Locate the cell with the specified text and output its [x, y] center coordinate. 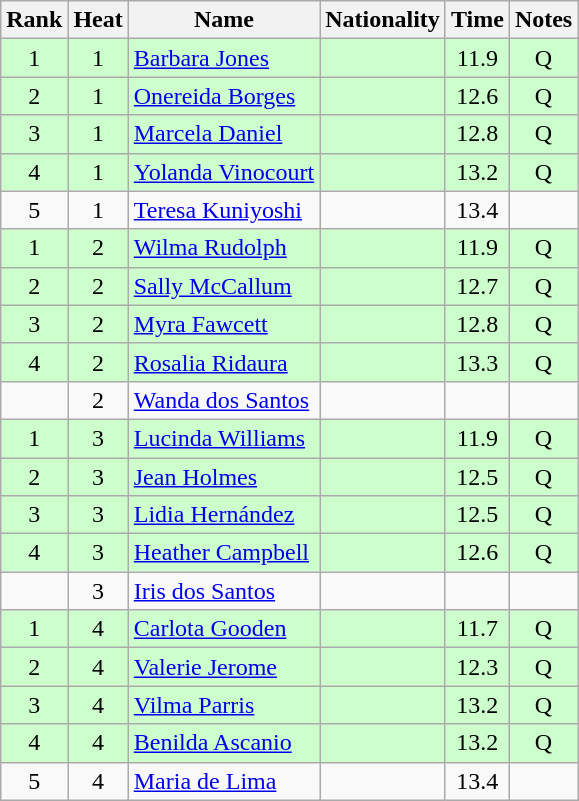
Iris dos Santos [224, 591]
Maria de Lima [224, 781]
Time [477, 20]
12.3 [477, 667]
Teresa Kuniyoshi [224, 210]
Notes [543, 20]
13.3 [477, 362]
Lucinda Williams [224, 438]
Barbara Jones [224, 58]
Onereida Borges [224, 96]
Wanda dos Santos [224, 400]
Sally McCallum [224, 286]
Nationality [383, 20]
Jean Holmes [224, 477]
Heat [98, 20]
Benilda Ascanio [224, 743]
Heather Campbell [224, 553]
Carlota Gooden [224, 629]
12.7 [477, 286]
Lidia Hernández [224, 515]
Yolanda Vinocourt [224, 172]
Rank [34, 20]
Vilma Parris [224, 705]
Marcela Daniel [224, 134]
Valerie Jerome [224, 667]
11.7 [477, 629]
Rosalia Ridaura [224, 362]
Name [224, 20]
Myra Fawcett [224, 324]
Wilma Rudolph [224, 248]
